Detect which cell encompasses the target text, then output its [X, Y] center coordinate. 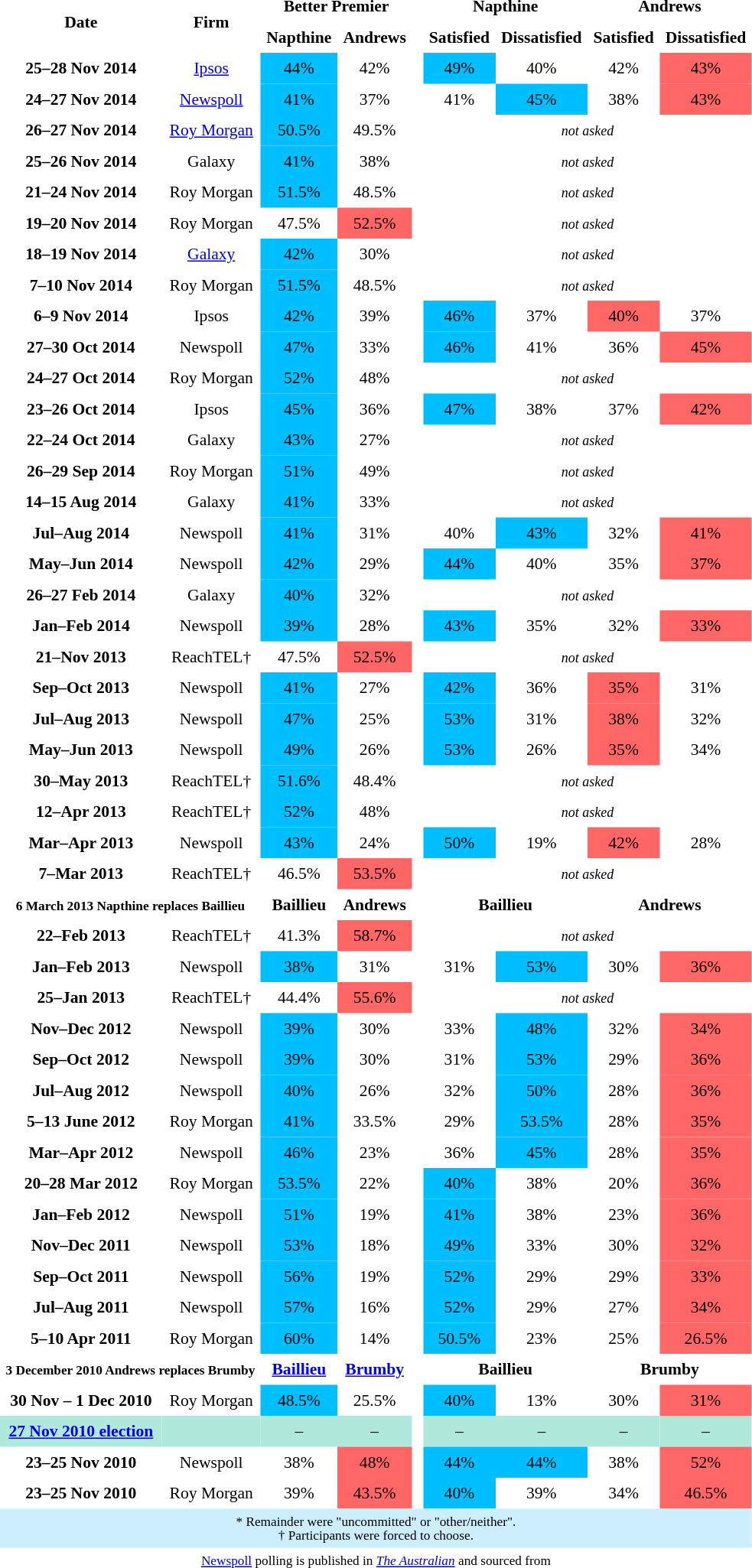
20% [623, 1183]
44.4% [299, 997]
May–Jun 2014 [81, 564]
* Remainder were "uncommitted" or "other/neither".† Participants were forced to choose. [376, 1528]
Jul–Aug 2011 [81, 1307]
26–29 Sep 2014 [81, 471]
Nov–Dec 2011 [81, 1245]
49.5% [375, 130]
13% [542, 1400]
41.3% [299, 935]
26–27 Feb 2014 [81, 595]
Jul–Aug 2012 [81, 1091]
22–24 Oct 2014 [81, 440]
3 December 2010 Andrews replaces Brumby [130, 1369]
6 March 2013 Napthine replaces Baillieu [130, 904]
24% [375, 843]
26.5% [705, 1339]
Mar–Apr 2013 [81, 843]
25–Jan 2013 [81, 997]
21–24 Nov 2014 [81, 192]
7–10 Nov 2014 [81, 285]
Jul–Aug 2013 [81, 719]
12–Apr 2013 [81, 812]
5–10 Apr 2011 [81, 1339]
Sep–Oct 2011 [81, 1276]
25.5% [375, 1400]
May–Jun 2013 [81, 750]
33.5% [375, 1121]
14% [375, 1339]
16% [375, 1307]
60% [299, 1339]
57% [299, 1307]
26–27 Nov 2014 [81, 130]
14–15 Aug 2014 [81, 502]
43.5% [375, 1493]
51.6% [299, 780]
30 Nov – 1 Dec 2010 [81, 1400]
5–13 June 2012 [81, 1121]
21–Nov 2013 [81, 656]
25–28 Nov 2014 [81, 68]
27–30 Oct 2014 [81, 347]
Jul–Aug 2014 [81, 532]
25–26 Nov 2014 [81, 161]
18–19 Nov 2014 [81, 254]
24–27 Oct 2014 [81, 378]
48.4% [375, 780]
18% [375, 1245]
20–28 Mar 2012 [81, 1183]
30–May 2013 [81, 780]
Jan–Feb 2014 [81, 626]
7–Mar 2013 [81, 873]
24–27 Nov 2014 [81, 99]
Napthine [299, 37]
56% [299, 1276]
22–Feb 2013 [81, 935]
Sep–Oct 2013 [81, 688]
22% [375, 1183]
Mar–Apr 2012 [81, 1152]
58.7% [375, 935]
Sep–Oct 2012 [81, 1059]
Jan–Feb 2013 [81, 967]
19–20 Nov 2014 [81, 223]
6–9 Nov 2014 [81, 316]
Jan–Feb 2012 [81, 1215]
Nov–Dec 2012 [81, 1028]
23–26 Oct 2014 [81, 408]
55.6% [375, 997]
27 Nov 2010 election [81, 1431]
